Pinpoint the cell where the given text exists, returning its [X, Y] midpoint coordinate. 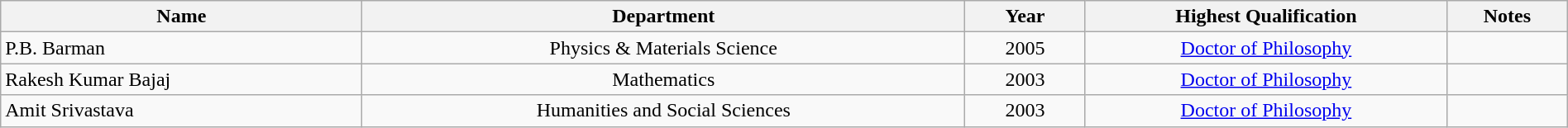
Amit Srivastava [182, 111]
Name [182, 17]
P.B. Barman [182, 48]
Department [663, 17]
2005 [1025, 48]
Humanities and Social Sciences [663, 111]
Physics & Materials Science [663, 48]
Highest Qualification [1265, 17]
Rakesh Kumar Bajaj [182, 79]
Year [1025, 17]
Notes [1507, 17]
Mathematics [663, 79]
